Capture the cell that displays the provided text and extract its (X, Y) central coordinate. 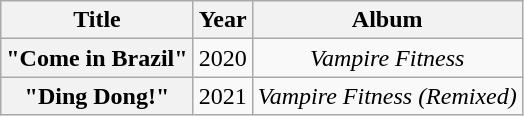
Title (97, 20)
2020 (222, 58)
2021 (222, 96)
Vampire Fitness (387, 58)
"Ding Dong!" (97, 96)
Year (222, 20)
Vampire Fitness (Remixed) (387, 96)
"Come in Brazil" (97, 58)
Album (387, 20)
